Provide the (X, Y) coordinate of the cell's center where the given text is located.  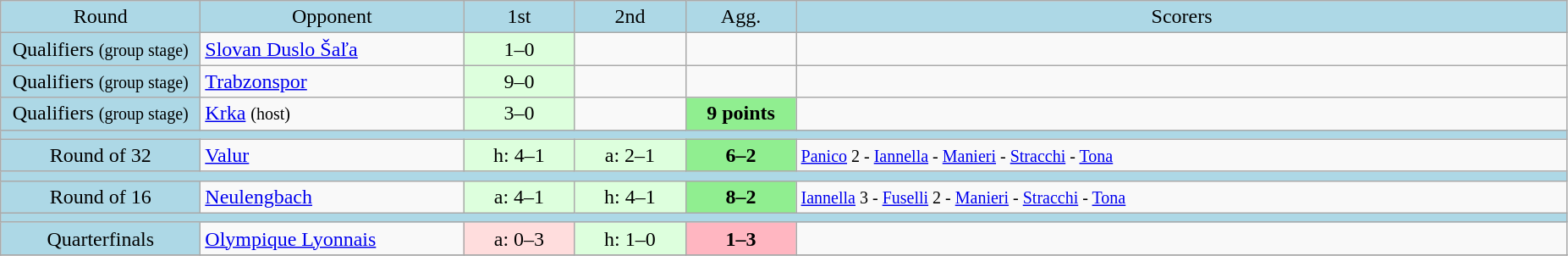
Quarterfinals (101, 238)
3–0 (520, 114)
h: 1–0 (630, 238)
6–2 (741, 155)
Agg. (741, 17)
Slovan Duslo Šaľa (332, 49)
1–0 (520, 49)
2nd (630, 17)
9 points (741, 114)
Opponent (332, 17)
1st (520, 17)
Panico 2 - Iannella - Manieri - Stracchi - Tona (1181, 155)
9–0 (520, 81)
Round of 32 (101, 155)
a: 0–3 (520, 238)
Valur (332, 155)
a: 2–1 (630, 155)
Trabzonspor (332, 81)
a: 4–1 (520, 197)
1–3 (741, 238)
Olympique Lyonnais (332, 238)
Iannella 3 - Fuselli 2 - Manieri - Stracchi - Tona (1181, 197)
Krka (host) (332, 114)
Neulengbach (332, 197)
Round of 16 (101, 197)
Scorers (1181, 17)
Round (101, 17)
8–2 (741, 197)
